For the text-containing cell, return its midpoint in [X, Y] coordinate format. 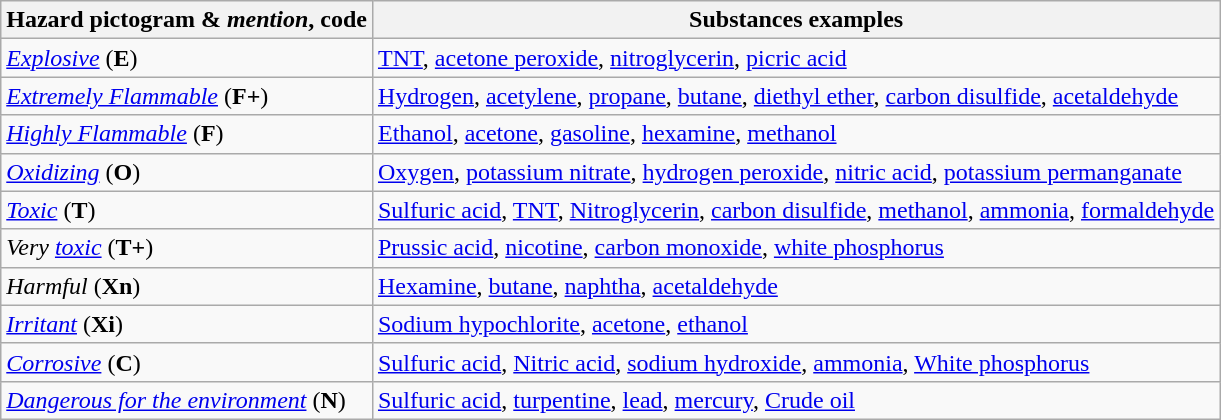
Harmful (Xn) [187, 286]
Hazard pictogram & mention, code [187, 20]
Hexamine, butane, naphtha, acetaldehyde [796, 286]
Sulfuric acid, turpentine, lead, mercury, Crude oil [796, 400]
Sulfuric acid, TNT, Nitroglycerin, carbon disulfide, methanol, ammonia, formaldehyde [796, 210]
Oxidizing (O) [187, 172]
Irritant (Xi) [187, 324]
Dangerous for the environment (N) [187, 400]
Hydrogen, acetylene, propane, butane, diethyl ether, carbon disulfide, acetaldehyde [796, 96]
Toxic (T) [187, 210]
Sulfuric acid, Nitric acid, sodium hydroxide, ammonia, White phosphorus [796, 362]
Ethanol, acetone, gasoline, hexamine, methanol [796, 134]
Substances examples [796, 20]
Explosive (E) [187, 58]
Corrosive (C) [187, 362]
Very toxic (T+) [187, 248]
Extremely Flammable (F+) [187, 96]
TNT, acetone peroxide, nitroglycerin, picric acid [796, 58]
Sodium hypochlorite, acetone, ethanol [796, 324]
Prussic acid, nicotine, carbon monoxide, white phosphorus [796, 248]
Oxygen, potassium nitrate, hydrogen peroxide, nitric acid, potassium permanganate [796, 172]
Highly Flammable (F) [187, 134]
